For the text-containing cell, return its midpoint in [X, Y] coordinate format. 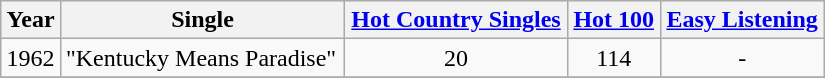
Easy Listening [742, 20]
Hot 100 [614, 20]
Hot Country Singles [456, 20]
114 [614, 58]
- [742, 58]
"Kentucky Means Paradise" [202, 58]
Single [202, 20]
20 [456, 58]
1962 [31, 58]
Year [31, 20]
